Identify which cell holds the provided text, then report its (x, y) central coordinate. 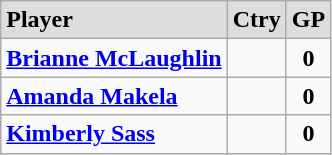
Amanda Makela (114, 96)
Kimberly Sass (114, 134)
Player (114, 20)
Ctry (256, 20)
Brianne McLaughlin (114, 58)
GP (308, 20)
